Return the [X, Y] coordinate for the center point of the cell that contains the specified text.  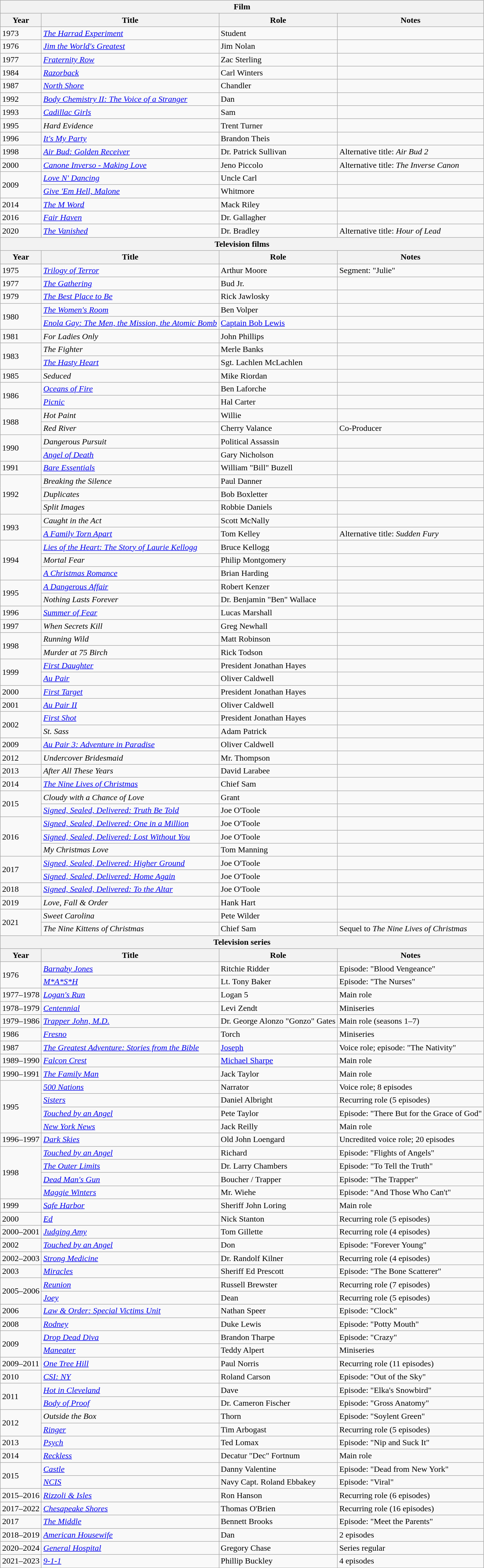
Episode: "The Trapper" [411, 1179]
Main role (seasons 1–7) [411, 1021]
The Hasty Heart [130, 362]
Television series [242, 942]
North Shore [130, 86]
Chandler [278, 86]
The Nine Lives of Christmas [130, 784]
Body of Proof [130, 1403]
Episode: "And Those Who Can't" [411, 1192]
Don [278, 1245]
Episode: "There But for the Grace of God" [411, 1113]
Razorback [130, 73]
Boucher / Trapper [278, 1179]
Alternative title: Sudden Fury [411, 534]
Mack Riley [278, 205]
My Christmas Love [130, 850]
Episode: "Blood Vengeance" [411, 968]
Richard [278, 1153]
Ben Volper [278, 310]
Chesapeake Shores [130, 1508]
A Family Torn Apart [130, 534]
Episode: "Potty Mouth" [411, 1324]
2005–2006 [21, 1291]
It's My Party [130, 138]
Willie [278, 415]
Bare Essentials [130, 468]
Episode: "To Tell the Truth" [411, 1166]
Tom Manning [278, 850]
Thorn [278, 1416]
Signed, Sealed, Delivered: Higher Ground [130, 863]
Ron Hanson [278, 1495]
Captain Bob Lewis [278, 323]
Dr. Patrick Sullivan [278, 152]
Television films [242, 244]
Co-Producer [411, 428]
CSI: NY [130, 1377]
1990 [21, 448]
4 episodes [411, 1561]
Ritchie Ridder [278, 968]
Tom Gillette [278, 1232]
The Harrad Experiment [130, 33]
Seduced [130, 375]
Brandon Tharpe [278, 1337]
Sgt. Lachlen McLachlen [278, 362]
Fraternity Row [130, 60]
Trilogy of Terror [130, 270]
Outside the Box [130, 1416]
Student [278, 33]
Au Pair II [130, 705]
1996–1997 [21, 1140]
Thomas O'Brien [278, 1508]
Torch [278, 1034]
1978–1979 [21, 1008]
Law & Order: Special Victims Unit [130, 1311]
1977–1978 [21, 995]
Miracles [130, 1271]
Episode: "Elka's Snowbird" [411, 1390]
Jeno Piccolo [278, 165]
Dr. Cameron Fischer [278, 1403]
1980 [21, 316]
1997 [21, 626]
Jim the World's Greatest [130, 46]
Rizzoli & Isles [130, 1495]
A Dangerous Affair [130, 587]
Uncle Carl [278, 178]
Lt. Tony Baker [278, 981]
The Fighter [130, 349]
Alternative title: Hour of Lead [411, 231]
Matt Robinson [278, 639]
Paul Danner [278, 481]
Zac Sterling [278, 60]
1985 [21, 375]
Oceans of Fire [130, 389]
Breaking the Silence [130, 481]
Ringer [130, 1430]
Safe Harbor [130, 1205]
2011 [21, 1396]
Uncredited voice role; 20 episodes [411, 1140]
Greg Newhall [278, 626]
Dave [278, 1390]
Ben Laforche [278, 389]
Recurring role (7 episodes) [411, 1285]
Strong Medicine [130, 1258]
Duke Lewis [278, 1324]
2018 [21, 889]
2 episodes [411, 1535]
Caught in the Act [130, 520]
First Target [130, 692]
Rick Jawlosky [278, 297]
Episode: "Crazy" [411, 1337]
1981 [21, 336]
First Shot [130, 718]
Dr. Gallagher [278, 218]
Sheriff Ed Prescott [278, 1271]
1990–1991 [21, 1074]
For Ladies Only [130, 336]
Bennett Brooks [278, 1522]
2020 [21, 231]
Episode: "The Nurses" [411, 981]
Dr. George Alonzo "Gonzo" Gates [278, 1021]
Cadillac Girls [130, 112]
The Middle [130, 1522]
Jack Reilly [278, 1126]
Signed, Sealed, Delivered: Lost Without You [130, 837]
Judging Amy [130, 1232]
Joseph [278, 1048]
M*A*S*H [130, 981]
Robbie Daniels [278, 507]
1988 [21, 422]
2020–2024 [21, 1548]
Alternative title: Air Bud 2 [411, 152]
Lies of the Heart: The Story of Laurie Kellogg [130, 547]
Signed, Sealed, Delivered: Home Again [130, 876]
Falcon Crest [130, 1061]
1973 [21, 33]
1975 [21, 270]
Voice role; episode: "The Nativity" [411, 1048]
Episode: "Dead from New York" [411, 1469]
Centennial [130, 1008]
St. Sass [130, 731]
Rodney [130, 1324]
Dangerous Pursuit [130, 442]
Carl Winters [278, 73]
Russell Brewster [278, 1285]
Logan's Run [130, 995]
Psych [130, 1443]
Episode: "Gross Anatomy" [411, 1403]
Lucas Marshall [278, 613]
Picnic [130, 402]
Sequel to The Nine Lives of Christmas [411, 929]
Mr. Wiehe [278, 1192]
Sweet Carolina [130, 916]
Fresno [130, 1034]
Dean [278, 1298]
Nathan Speer [278, 1311]
Philip Montgomery [278, 560]
Brian Harding [278, 573]
Mortal Fear [130, 560]
David Larabee [278, 771]
Murder at 75 Birch [130, 652]
Signed, Sealed, Delivered: One in a Million [130, 824]
Castle [130, 1469]
Sam [278, 112]
Old John Loengard [278, 1140]
Episode: "Clock" [411, 1311]
Daniel Albright [278, 1100]
Running Wild [130, 639]
Fair Haven [130, 218]
Dr. Larry Chambers [278, 1166]
Merle Banks [278, 349]
Navy Capt. Roland Ebbakey [278, 1482]
Reckless [130, 1456]
Michael Sharpe [278, 1061]
2000–2001 [21, 1232]
The Women's Room [130, 310]
Danny Valentine [278, 1469]
Duplicates [130, 494]
Ed [130, 1218]
2003 [21, 1271]
Au Pair [130, 679]
Drop Dead Diva [130, 1337]
Bud Jr. [278, 283]
Hot Paint [130, 415]
1979 [21, 297]
Roland Carson [278, 1377]
Au Pair 3: Adventure in Paradise [130, 744]
1989–1990 [21, 1061]
Gregory Chase [278, 1548]
The Greatest Adventure: Stories from the Bible [130, 1048]
Trent Turner [278, 125]
The Outer Limits [130, 1166]
Arthur Moore [278, 270]
Maggie Winters [130, 1192]
Decatur "Dec" Fortnum [278, 1456]
2008 [21, 1324]
Episode: "Flights of Angels" [411, 1153]
Cherry Valance [278, 428]
Alternative title: The Inverse Canon [411, 165]
Rick Todson [278, 652]
American Housewife [130, 1535]
Segment: "Julie" [411, 270]
1984 [21, 73]
Dead Man's Gun [130, 1179]
Political Assassin [278, 442]
Nothing Lasts Forever [130, 600]
2015–2016 [21, 1495]
General Hospital [130, 1548]
Episode: "The Bone Scatterer" [411, 1271]
Tim Arbogast [278, 1430]
2006 [21, 1311]
1991 [21, 468]
Recurring role (6 episodes) [411, 1495]
9-1-1 [130, 1561]
Summer of Fear [130, 613]
2019 [21, 903]
Mike Riordan [278, 375]
The Nine Kittens of Christmas [130, 929]
Dr. Randolf Kilner [278, 1258]
Narrator [278, 1087]
NCIS [130, 1482]
Paul Norris [278, 1363]
2021–2023 [21, 1561]
The Best Place to Be [130, 297]
Trapper John, M.D. [130, 1021]
Barnaby Jones [130, 968]
2018–2019 [21, 1535]
Gary Nicholson [278, 455]
Teddy Alpert [278, 1350]
Series regular [411, 1548]
Dr. Bradley [278, 231]
Levi Zendt [278, 1008]
The Family Man [130, 1074]
1983 [21, 356]
Mr. Thompson [278, 758]
Scott McNally [278, 520]
Episode: "Out of the Sky" [411, 1377]
New York News [130, 1126]
2002–2003 [21, 1258]
Jim Nolan [278, 46]
Episode: "Meet the Parents" [411, 1522]
Air Bud: Golden Receiver [130, 152]
After All These Years [130, 771]
Sheriff John Loring [278, 1205]
Red River [130, 428]
The M Word [130, 205]
Hank Hart [278, 903]
Angel of Death [130, 455]
The Gathering [130, 283]
Enola Gay: The Men, the Mission, the Atomic Bomb [130, 323]
Episode: "Forever Young" [411, 1245]
Recurring role (16 episodes) [411, 1508]
1994 [21, 560]
2021 [21, 922]
Bruce Kellogg [278, 547]
Recurring role (11 episodes) [411, 1363]
Episode: "Nip and Suck It" [411, 1443]
Love N' Dancing [130, 178]
Pete Wilder [278, 916]
When Secrets Kill [130, 626]
Signed, Sealed, Delivered: To the Altar [130, 889]
The Vanished [130, 231]
Robert Kenzer [278, 587]
Jack Taylor [278, 1074]
Dark Skies [130, 1140]
Tom Kelley [278, 534]
Dr. Benjamin "Ben" Wallace [278, 600]
Brandon Theis [278, 138]
Voice role; 8 episodes [411, 1087]
Bob Boxletter [278, 494]
Reunion [130, 1285]
Hal Carter [278, 402]
Signed, Sealed, Delivered: Truth Be Told [130, 810]
Grant [278, 797]
Film [242, 7]
Joey [130, 1298]
A Christmas Romance [130, 573]
Nick Stanton [278, 1218]
Sisters [130, 1100]
Phillip Buckley [278, 1561]
500 Nations [130, 1087]
Canone Inverso - Making Love [130, 165]
William "Bill" Buzell [278, 468]
Body Chemistry II: The Voice of a Stranger [130, 99]
First Daughter [130, 665]
2010 [21, 1377]
1979–1986 [21, 1021]
Hot in Cleveland [130, 1390]
Love, Fall & Order [130, 903]
Logan 5 [278, 995]
Episode: "Soylent Green" [411, 1416]
Ted Lomax [278, 1443]
Cloudy with a Chance of Love [130, 797]
Whitmore [278, 191]
Adam Patrick [278, 731]
Pete Taylor [278, 1113]
Give 'Em Hell, Malone [130, 191]
Split Images [130, 507]
One Tree Hill [130, 1363]
Maneater [130, 1350]
John Phillips [278, 336]
2017–2022 [21, 1508]
2009–2011 [21, 1363]
Episode: "Viral" [411, 1482]
Hard Evidence [130, 125]
Undercover Bridesmaid [130, 758]
2001 [21, 705]
